Provide the [x, y] coordinate of the cell's center where the given text is located.  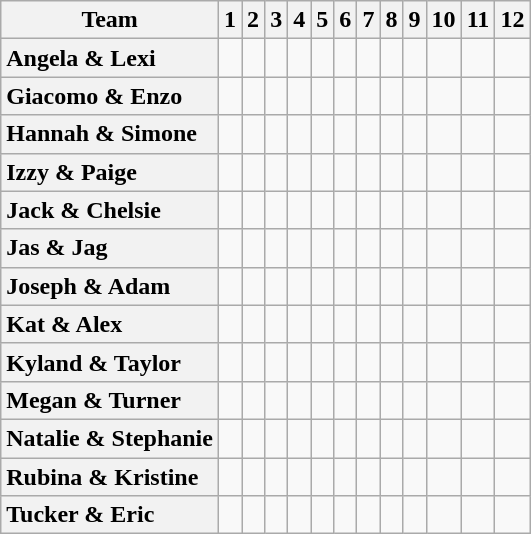
Team [110, 20]
4 [300, 20]
8 [392, 20]
Kyland & Taylor [110, 362]
Angela & Lexi [110, 58]
Rubina & Kristine [110, 477]
Jack & Chelsie [110, 210]
Hannah & Simone [110, 134]
Giacomo & Enzo [110, 96]
5 [322, 20]
7 [368, 20]
Izzy & Paige [110, 172]
Tucker & Eric [110, 515]
6 [346, 20]
12 [512, 20]
Joseph & Adam [110, 286]
Natalie & Stephanie [110, 438]
3 [276, 20]
2 [254, 20]
Jas & Jag [110, 248]
1 [230, 20]
Megan & Turner [110, 400]
10 [444, 20]
11 [478, 20]
Kat & Alex [110, 324]
9 [414, 20]
